Locate the cell with the specified text and output its [X, Y] center coordinate. 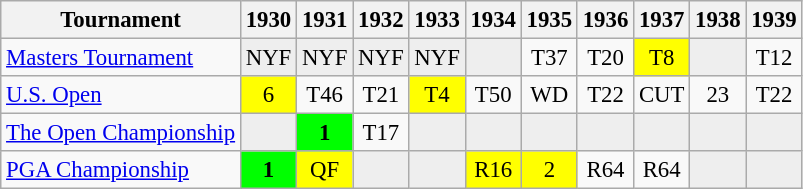
Tournament [121, 20]
T50 [493, 95]
Masters Tournament [121, 58]
1932 [381, 20]
WD [549, 95]
R16 [493, 170]
T4 [437, 95]
1933 [437, 20]
T20 [605, 58]
CUT [662, 95]
1930 [268, 20]
1935 [549, 20]
6 [268, 95]
1937 [662, 20]
PGA Championship [121, 170]
T17 [381, 133]
T37 [549, 58]
T21 [381, 95]
The Open Championship [121, 133]
1934 [493, 20]
T8 [662, 58]
T46 [325, 95]
QF [325, 170]
T12 [774, 58]
1936 [605, 20]
1939 [774, 20]
U.S. Open [121, 95]
23 [718, 95]
2 [549, 170]
1938 [718, 20]
1931 [325, 20]
